For the text-containing cell, return its midpoint in [X, Y] coordinate format. 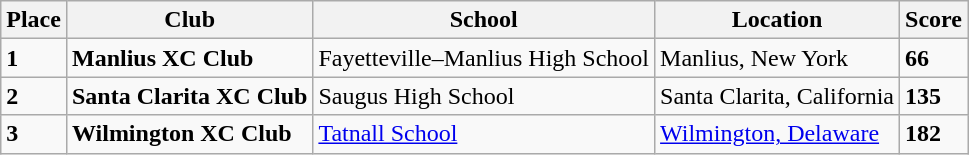
135 [934, 96]
Club [189, 20]
Manlius XC Club [189, 58]
Santa Clarita XC Club [189, 96]
Fayetteville–Manlius High School [484, 58]
3 [34, 134]
Tatnall School [484, 134]
Wilmington, Delaware [778, 134]
1 [34, 58]
Score [934, 20]
Place [34, 20]
School [484, 20]
Manlius, New York [778, 58]
Location [778, 20]
Saugus High School [484, 96]
2 [34, 96]
182 [934, 134]
Wilmington XC Club [189, 134]
66 [934, 58]
Santa Clarita, California [778, 96]
